Determine the (x, y) coordinate at the center of the cell enclosing the given text.  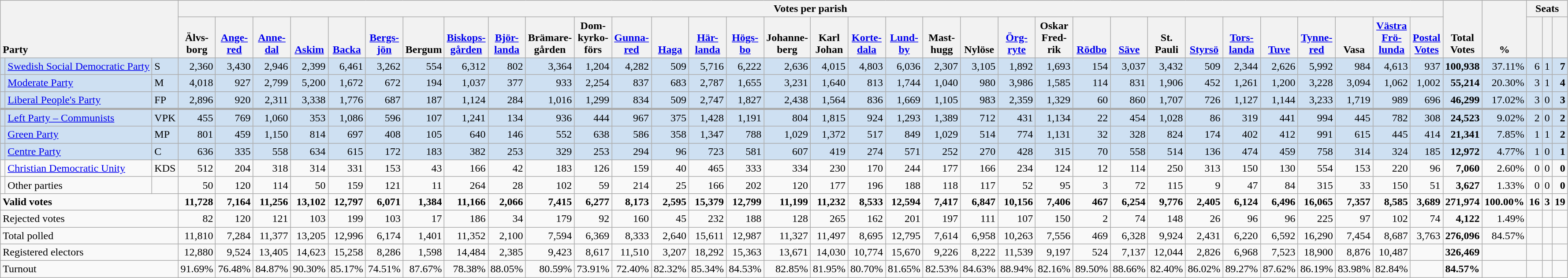
28 (507, 185)
3,430 (235, 66)
375 (670, 118)
1,384 (424, 202)
186 (466, 218)
2,066 (507, 202)
837 (632, 83)
607 (787, 151)
11,199 (787, 202)
3,233 (1316, 100)
17.02% (1504, 100)
24,523 (1463, 118)
Gunna- red (632, 38)
6,968 (1241, 252)
8,585 (1391, 202)
85.17% (346, 269)
1,204 (593, 66)
8,173 (632, 202)
81.95% (829, 269)
802 (507, 66)
358 (670, 135)
335 (235, 151)
9.02% (1504, 118)
638 (593, 135)
8,617 (593, 252)
KDS (165, 168)
696 (1426, 100)
2,344 (1241, 66)
Mast- hugg (942, 38)
9,226 (942, 252)
7,417 (942, 202)
16,290 (1316, 235)
45 (670, 218)
Björ- landa (507, 38)
9,924 (1166, 235)
15,258 (346, 252)
172 (384, 151)
Left Party – Communists (78, 118)
640 (466, 135)
12,795 (905, 235)
Liberal People's Party (78, 100)
3,037 (1129, 66)
13,671 (787, 252)
329 (550, 151)
6,220 (1241, 235)
1,150 (272, 135)
146 (507, 135)
7,357 (1354, 202)
1,585 (1054, 83)
Haga (670, 38)
87.62% (1279, 269)
1,293 (905, 118)
782 (1391, 118)
Turnout (89, 269)
7,523 (1279, 252)
97 (1354, 218)
14,623 (309, 252)
4,015 (829, 66)
Säve (1129, 38)
234 (1017, 168)
Älvs- borg (197, 38)
2,311 (272, 100)
170 (867, 168)
265 (829, 218)
2,640 (670, 235)
294 (632, 151)
82.16% (1054, 269)
82.84% (1391, 269)
824 (1166, 135)
801 (197, 135)
596 (384, 118)
1,598 (424, 252)
6,071 (384, 202)
86.19% (1316, 269)
M (165, 83)
9,524 (235, 252)
12 (1091, 168)
100.00% (1504, 202)
Green Party (78, 135)
1,815 (829, 118)
7,556 (1054, 235)
6,174 (384, 235)
81.65% (905, 269)
15,670 (905, 252)
136 (1204, 151)
88.94% (1017, 269)
1,906 (1166, 83)
7.85% (1504, 135)
214 (632, 185)
76.48% (235, 269)
2,431 (1204, 235)
1,827 (745, 100)
20.30% (1504, 83)
264 (466, 185)
51 (1426, 185)
6 (1534, 66)
S (165, 66)
82.85% (787, 269)
4,613 (1391, 66)
634 (309, 151)
3,763 (1426, 235)
431 (1017, 118)
524 (1091, 252)
1,241 (466, 118)
84 (1279, 185)
10,774 (867, 252)
10,263 (1017, 235)
11,510 (632, 252)
1,693 (1054, 66)
73.91% (593, 269)
6,496 (1279, 202)
105 (424, 135)
2,787 (708, 83)
Seats (1547, 9)
5,200 (309, 83)
37.11% (1504, 66)
124 (1054, 168)
91.69% (197, 269)
Karl Johan (829, 38)
244 (905, 168)
4,803 (867, 66)
804 (787, 118)
11,352 (466, 235)
15,611 (708, 235)
Backa (346, 38)
89.27% (1241, 269)
FP (165, 100)
3,986 (1017, 83)
2,254 (593, 83)
Nylöse (980, 38)
936 (550, 118)
10,487 (1391, 252)
2,359 (1017, 100)
474 (1241, 151)
2,595 (670, 202)
154 (1091, 66)
Styrsö (1204, 38)
849 (905, 135)
MP (165, 135)
1,655 (745, 83)
353 (309, 118)
Postal Votes (1426, 38)
185 (1426, 151)
Örg- ryte (1017, 38)
1,669 (905, 100)
4,282 (632, 66)
13,205 (309, 235)
428 (1017, 151)
148 (1166, 218)
687 (384, 100)
712 (980, 118)
32 (1091, 135)
11,232 (829, 202)
933 (550, 83)
2.60% (1504, 168)
414 (1426, 135)
412 (1279, 135)
9 (1204, 185)
1,131 (1054, 135)
3,231 (787, 83)
95 (1054, 185)
Christian Democratic Unity (78, 168)
989 (1391, 100)
55,214 (1463, 83)
683 (670, 83)
318 (272, 168)
2,438 (787, 100)
21,341 (1463, 135)
2,399 (309, 66)
1,299 (593, 100)
187 (424, 100)
6,369 (593, 235)
3,262 (384, 66)
Anne- dal (272, 38)
1,428 (708, 118)
42 (507, 168)
34 (507, 218)
Oskar Fred- rik (1054, 38)
1,127 (1241, 100)
82.53% (942, 269)
252 (942, 151)
4,122 (1463, 218)
Total Votes (1463, 29)
6,461 (346, 66)
7,284 (235, 235)
991 (1316, 135)
Swedish Social Democratic Party (78, 66)
8,533 (867, 202)
18,292 (708, 252)
Tuve (1279, 38)
3,105 (980, 66)
130 (1279, 168)
Här- landa (708, 38)
82.32% (670, 269)
12,996 (346, 235)
25 (670, 185)
1,347 (708, 135)
33 (1354, 185)
Ange- red (235, 38)
980 (980, 83)
11,327 (787, 235)
80.59% (550, 269)
924 (867, 118)
5,992 (1316, 66)
St. Pauli (1166, 38)
1,564 (829, 100)
Other parties (78, 185)
196 (867, 185)
586 (632, 135)
117 (980, 185)
571 (905, 151)
84.63% (980, 269)
128 (787, 218)
1,389 (942, 118)
697 (346, 135)
13,102 (309, 202)
88.66% (1129, 269)
6,036 (905, 66)
276,096 (1463, 235)
92 (593, 218)
7,454 (1354, 235)
8,333 (632, 235)
86.02% (1204, 269)
3,432 (1166, 66)
12,880 (197, 252)
111 (980, 218)
441 (1279, 118)
82.40% (1166, 269)
334 (787, 168)
967 (632, 118)
636 (197, 151)
1,016 (550, 100)
1,401 (424, 235)
4,018 (197, 83)
1,144 (1279, 100)
8,222 (980, 252)
Dom- kyrko- förs (593, 38)
43 (424, 168)
6,328 (1129, 235)
22 (1091, 118)
85.34% (708, 269)
88.05% (507, 269)
758 (1316, 151)
769 (235, 118)
82 (197, 218)
12,972 (1463, 151)
160 (632, 218)
7,614 (942, 235)
1,261 (1241, 83)
15,379 (708, 202)
18,900 (1316, 252)
11,810 (197, 235)
Biskops- gården (466, 38)
162 (867, 218)
452 (1204, 83)
199 (346, 218)
2,626 (1279, 66)
581 (745, 151)
6,124 (1241, 202)
Moderate Party (78, 83)
89.50% (1091, 269)
7,415 (550, 202)
Brämare- gården (550, 38)
3,364 (550, 66)
26 (1204, 218)
17 (424, 218)
87.67% (424, 269)
1,200 (1279, 83)
84.53% (745, 269)
1.33% (1504, 185)
59 (593, 185)
60 (1091, 100)
7,137 (1129, 252)
100,938 (1463, 66)
1,124 (466, 100)
12,044 (1166, 252)
726 (1204, 100)
774 (1017, 135)
512 (197, 168)
8,695 (867, 235)
Party (89, 29)
3,338 (309, 100)
927 (235, 83)
1,640 (829, 83)
860 (1129, 100)
2,100 (507, 235)
1,744 (905, 83)
2,405 (1204, 202)
454 (1129, 118)
7,406 (1054, 202)
Centre Party (78, 151)
Johanne- berg (787, 38)
331 (346, 168)
Tors- landa (1241, 38)
723 (708, 151)
11,377 (272, 235)
382 (466, 151)
11,256 (272, 202)
6,847 (980, 202)
6,277 (593, 202)
284 (507, 100)
Rejected votes (89, 218)
10,156 (1017, 202)
83.98% (1354, 269)
2,385 (507, 252)
9,423 (550, 252)
1,086 (346, 118)
1,134 (1054, 118)
419 (829, 151)
2,896 (197, 100)
Rödbo (1091, 38)
13,405 (272, 252)
2,307 (942, 66)
324 (1391, 151)
1,372 (829, 135)
232 (708, 218)
225 (1316, 218)
1,002 (1426, 83)
179 (550, 218)
78.38% (466, 269)
326,469 (1463, 252)
834 (632, 100)
274 (867, 151)
1,707 (1166, 100)
1,060 (272, 118)
Total polled (89, 235)
7,164 (235, 202)
194 (424, 83)
11,497 (829, 235)
Vasa (1354, 38)
994 (1316, 118)
7 (1560, 66)
6,312 (466, 66)
831 (1129, 83)
271,974 (1463, 202)
313 (1204, 168)
14,484 (466, 252)
2,946 (272, 66)
Lund- by (905, 38)
126 (593, 168)
86 (1204, 118)
47 (1241, 185)
3,228 (1316, 83)
467 (1091, 202)
Askim (309, 38)
3,207 (670, 252)
444 (593, 118)
Högs- bo (745, 38)
% (1504, 29)
4 (1560, 83)
402 (1241, 135)
9,197 (1054, 252)
328 (1129, 135)
2,636 (787, 66)
VPK (165, 118)
469 (1091, 235)
3,689 (1426, 202)
788 (745, 135)
84.87% (272, 269)
72 (1129, 185)
74.51% (384, 269)
12,987 (745, 235)
46,299 (1463, 100)
80.70% (867, 269)
1,329 (1054, 100)
12,799 (745, 202)
11 (424, 185)
6,222 (745, 66)
11,539 (1017, 252)
15,363 (745, 252)
C (165, 151)
1,105 (942, 100)
202 (745, 185)
230 (829, 168)
Valid votes (89, 202)
1.49% (1504, 218)
250 (1166, 168)
6,592 (1279, 235)
12,594 (905, 202)
201 (905, 218)
672 (384, 83)
1,892 (1017, 66)
2,826 (1204, 252)
19 (1560, 202)
1,037 (466, 83)
2,360 (197, 66)
134 (507, 118)
Västra Frö- lunda (1391, 38)
836 (867, 100)
Bergs- jön (384, 38)
7,594 (550, 235)
118 (942, 185)
814 (309, 135)
319 (1241, 118)
517 (867, 135)
11,728 (197, 202)
Votes per parish (810, 9)
8,286 (384, 252)
1,062 (1391, 83)
3,094 (1354, 83)
408 (384, 135)
813 (867, 83)
9,776 (1166, 202)
204 (235, 168)
455 (197, 118)
1,191 (745, 118)
197 (942, 218)
220 (1391, 168)
12,797 (346, 202)
70 (1091, 151)
Bergum (424, 38)
52 (1017, 185)
16,065 (1316, 202)
552 (550, 135)
90.30% (309, 269)
983 (980, 100)
174 (1204, 135)
5,716 (708, 66)
465 (708, 168)
115 (1166, 185)
377 (507, 83)
7,060 (1463, 168)
Tynne- red (1316, 38)
1,040 (942, 83)
270 (980, 151)
72.40% (632, 269)
3,627 (1463, 185)
333 (745, 168)
2,747 (708, 100)
8,876 (1354, 252)
40 (670, 168)
Registered electors (89, 252)
16 (1534, 202)
1,776 (346, 100)
6,958 (980, 235)
Korte- dala (867, 38)
920 (235, 100)
14,030 (829, 252)
308 (1426, 118)
2,799 (272, 83)
937 (1426, 66)
11,166 (466, 202)
1,719 (1354, 100)
1,028 (1166, 118)
8,687 (1391, 235)
6,254 (1129, 202)
984 (1354, 66)
1,672 (346, 83)
4.77% (1504, 151)
